Find where the given text appears and provide that cell's center as (x, y) coordinate. 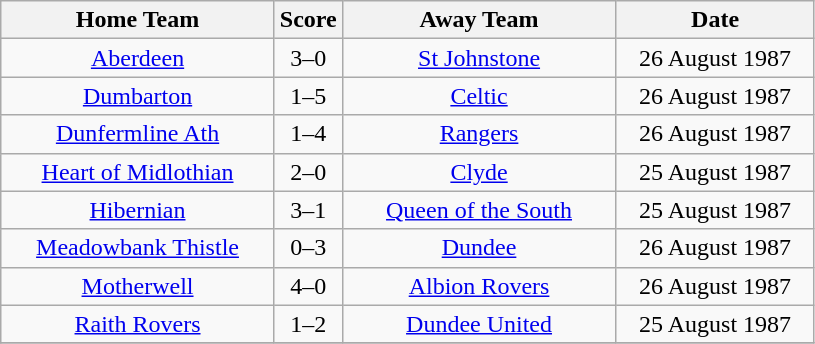
0–3 (308, 248)
Rangers (479, 134)
Dundee United (479, 324)
1–2 (308, 324)
Home Team (138, 20)
Dumbarton (138, 96)
Clyde (479, 172)
St Johnstone (479, 58)
Motherwell (138, 286)
Celtic (479, 96)
1–4 (308, 134)
Date (716, 20)
Queen of the South (479, 210)
Aberdeen (138, 58)
Meadowbank Thistle (138, 248)
Heart of Midlothian (138, 172)
Dundee (479, 248)
2–0 (308, 172)
4–0 (308, 286)
Raith Rovers (138, 324)
Dunfermline Ath (138, 134)
3–1 (308, 210)
Score (308, 20)
Away Team (479, 20)
3–0 (308, 58)
1–5 (308, 96)
Hibernian (138, 210)
Albion Rovers (479, 286)
